Return (x, y) of the center of cell containing provided text 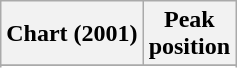
Chart (2001) (72, 34)
Peakposition (189, 34)
